Output the (x, y) coordinate of the center of the cell containing the given text.  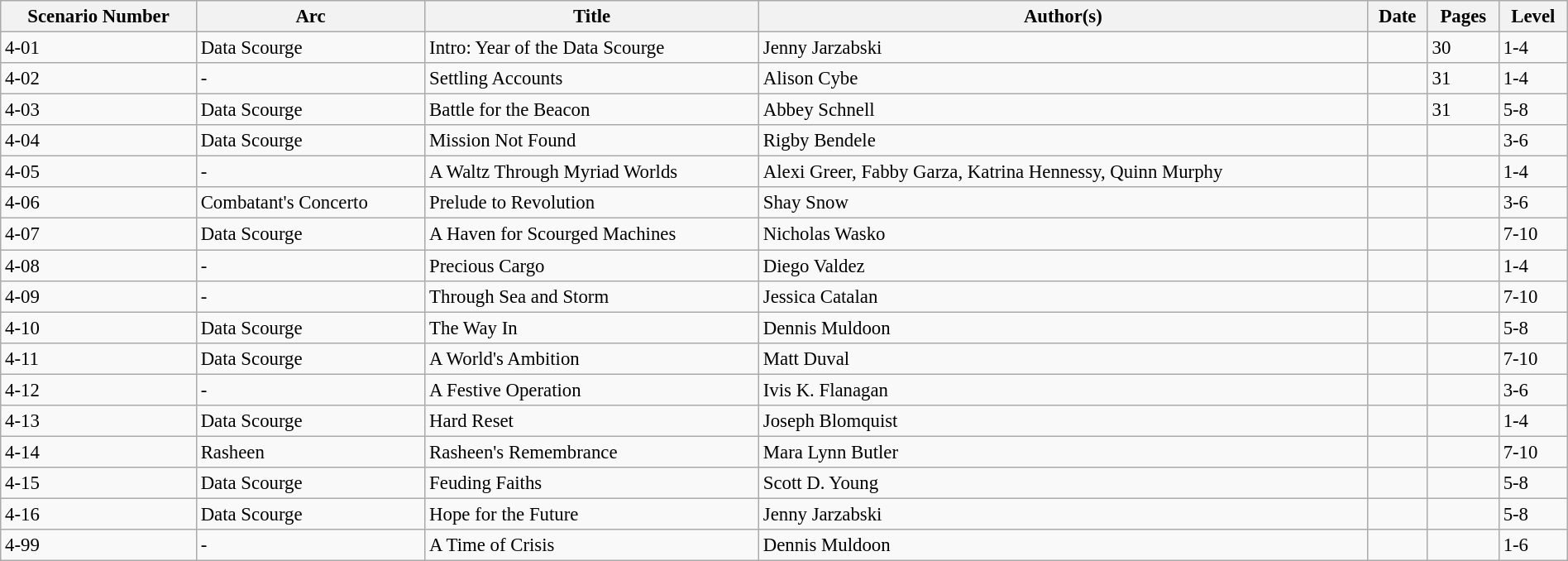
4-16 (99, 514)
4-14 (99, 452)
Jessica Catalan (1063, 296)
Pages (1463, 17)
Precious Cargo (592, 266)
4-02 (99, 79)
A Waltz Through Myriad Worlds (592, 172)
Alison Cybe (1063, 79)
Settling Accounts (592, 79)
Arc (310, 17)
4-12 (99, 390)
4-05 (99, 172)
Hope for the Future (592, 514)
4-10 (99, 328)
Rigby Bendele (1063, 141)
A Time of Crisis (592, 545)
4-04 (99, 141)
4-11 (99, 358)
Joseph Blomquist (1063, 421)
4-07 (99, 234)
Matt Duval (1063, 358)
1-6 (1533, 545)
Mission Not Found (592, 141)
4-06 (99, 203)
Shay Snow (1063, 203)
Prelude to Revolution (592, 203)
4-15 (99, 483)
Mara Lynn Butler (1063, 452)
Scenario Number (99, 17)
A World's Ambition (592, 358)
4-99 (99, 545)
Rasheen's Remembrance (592, 452)
4-13 (99, 421)
30 (1463, 48)
Title (592, 17)
Nicholas Wasko (1063, 234)
Author(s) (1063, 17)
4-09 (99, 296)
Scott D. Young (1063, 483)
A Festive Operation (592, 390)
Abbey Schnell (1063, 110)
Diego Valdez (1063, 266)
Hard Reset (592, 421)
The Way In (592, 328)
Level (1533, 17)
4-08 (99, 266)
Date (1398, 17)
Combatant's Concerto (310, 203)
Alexi Greer, Fabby Garza, Katrina Hennessy, Quinn Murphy (1063, 172)
Rasheen (310, 452)
4-01 (99, 48)
A Haven for Scourged Machines (592, 234)
Intro: Year of the Data Scourge (592, 48)
4-03 (99, 110)
Feuding Faiths (592, 483)
Through Sea and Storm (592, 296)
Ivis K. Flanagan (1063, 390)
Battle for the Beacon (592, 110)
